Output the [X, Y] coordinate of the center of the cell containing the given text.  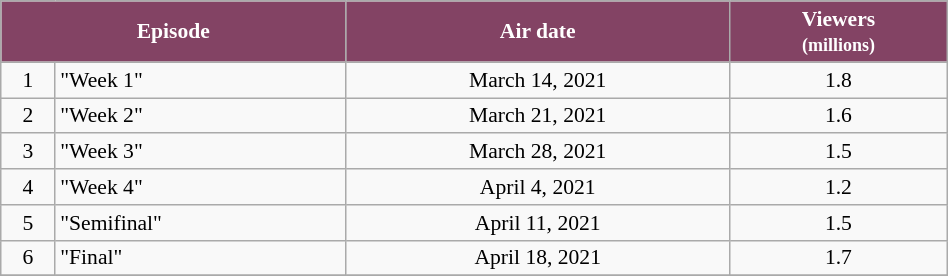
1.2 [839, 187]
1.8 [839, 80]
"Week 2" [200, 116]
4 [28, 187]
5 [28, 223]
2 [28, 116]
Viewers(millions) [839, 32]
Episode [174, 32]
April 11, 2021 [538, 223]
Air date [538, 32]
"Week 1" [200, 80]
March 14, 2021 [538, 80]
April 4, 2021 [538, 187]
"Final" [200, 258]
March 28, 2021 [538, 152]
6 [28, 258]
1.7 [839, 258]
1.6 [839, 116]
1 [28, 80]
"Semifinal" [200, 223]
April 18, 2021 [538, 258]
"Week 3" [200, 152]
3 [28, 152]
"Week 4" [200, 187]
March 21, 2021 [538, 116]
